Determine the (X, Y) coordinate at the center of the cell enclosing the given text.  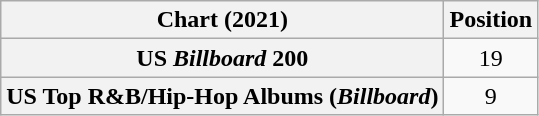
9 (491, 96)
US Top R&B/Hip-Hop Albums (Billboard) (222, 96)
Position (491, 20)
US Billboard 200 (222, 58)
19 (491, 58)
Chart (2021) (222, 20)
